Return the [X, Y] coordinate for the center point of the cell that contains the specified text.  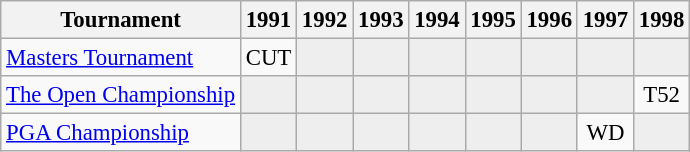
1996 [549, 20]
The Open Championship [121, 95]
1992 [325, 20]
1991 [268, 20]
1998 [661, 20]
WD [605, 133]
1993 [381, 20]
1995 [493, 20]
T52 [661, 95]
Tournament [121, 20]
Masters Tournament [121, 58]
PGA Championship [121, 133]
1997 [605, 20]
CUT [268, 58]
1994 [437, 20]
